Search for the cell housing the specified text and yield its [X, Y] center coordinate. 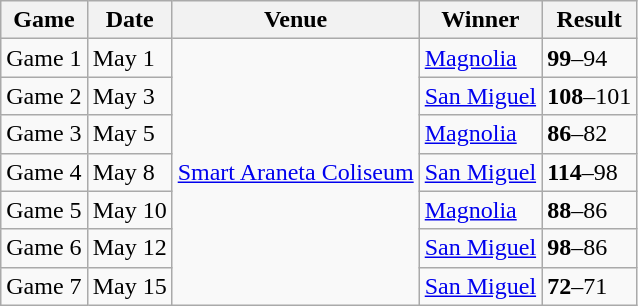
May 15 [130, 286]
May 8 [130, 172]
114–98 [590, 172]
99–94 [590, 58]
Game 6 [44, 248]
Game 4 [44, 172]
72–71 [590, 286]
108–101 [590, 96]
Smart Araneta Coliseum [296, 172]
May 3 [130, 96]
Game 7 [44, 286]
Game [44, 20]
Date [130, 20]
May 12 [130, 248]
May 10 [130, 210]
Venue [296, 20]
Game 3 [44, 134]
88–86 [590, 210]
Game 1 [44, 58]
May 5 [130, 134]
86–82 [590, 134]
Game 5 [44, 210]
Result [590, 20]
Game 2 [44, 96]
May 1 [130, 58]
98–86 [590, 248]
Winner [480, 20]
